From the cell containing the given text, extract its center point as [x, y] coordinate. 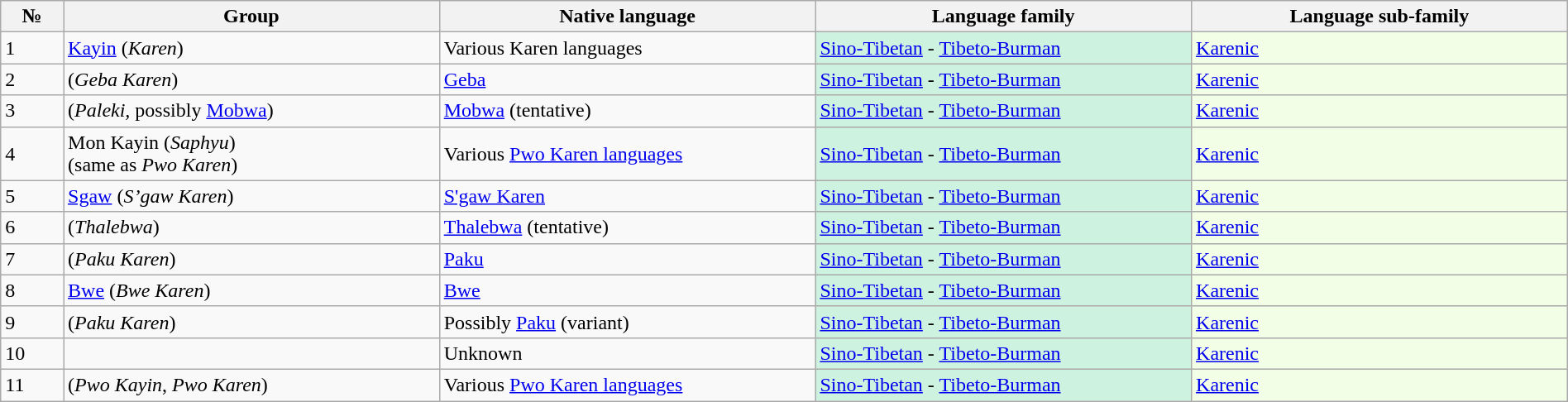
Kayin (Karen) [251, 48]
Thalebwa (tentative) [627, 227]
(Geba Karen) [251, 79]
Language sub-family [1379, 17]
Possibly Paku (variant) [627, 322]
Unknown [627, 353]
S'gaw Karen [627, 196]
5 [32, 196]
Bwe [627, 290]
Mon Kayin (Saphyu)(same as Pwo Karen) [251, 154]
Bwe (Bwe Karen) [251, 290]
Native language [627, 17]
Mobwa (tentative) [627, 111]
6 [32, 227]
Various Karen languages [627, 48]
10 [32, 353]
11 [32, 385]
Group [251, 17]
4 [32, 154]
9 [32, 322]
Paku [627, 259]
1 [32, 48]
2 [32, 79]
Sgaw (S’gaw Karen) [251, 196]
7 [32, 259]
8 [32, 290]
(Paleki, possibly Mobwa) [251, 111]
(Pwo Kayin, Pwo Karen) [251, 385]
3 [32, 111]
№ [32, 17]
Geba [627, 79]
(Thalebwa) [251, 227]
Language family [1004, 17]
